Return [X, Y] of the center of cell containing provided text 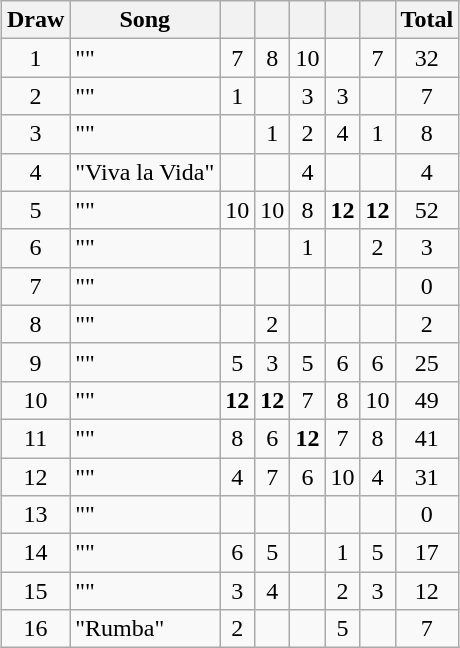
16 [35, 629]
13 [35, 515]
49 [427, 400]
Draw [35, 20]
31 [427, 477]
17 [427, 553]
"Rumba" [145, 629]
41 [427, 438]
52 [427, 210]
32 [427, 58]
Song [145, 20]
11 [35, 438]
25 [427, 362]
Total [427, 20]
15 [35, 591]
9 [35, 362]
14 [35, 553]
"Viva la Vida" [145, 172]
